From the cell containing the given text, extract its center point as (X, Y) coordinate. 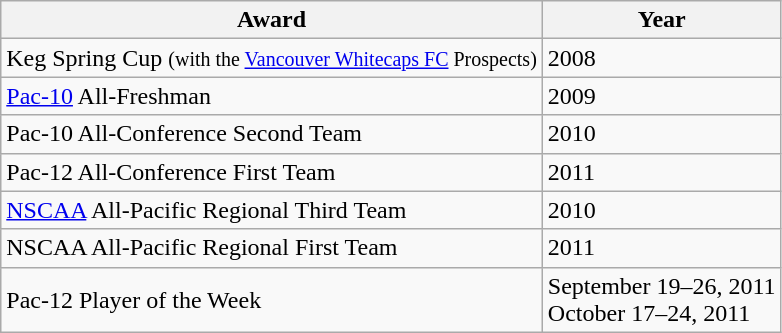
Pac-12 Player of the Week (272, 300)
Pac-10 All-Freshman (272, 96)
Pac-10 All-Conference Second Team (272, 134)
Keg Spring Cup (with the Vancouver Whitecaps FC Prospects) (272, 58)
2008 (662, 58)
Pac-12 All-Conference First Team (272, 172)
NSCAA All-Pacific Regional First Team (272, 248)
September 19–26, 2011October 17–24, 2011 (662, 300)
Year (662, 20)
NSCAA All-Pacific Regional Third Team (272, 210)
Award (272, 20)
2009 (662, 96)
